For the text-containing cell, return its midpoint in [X, Y] coordinate format. 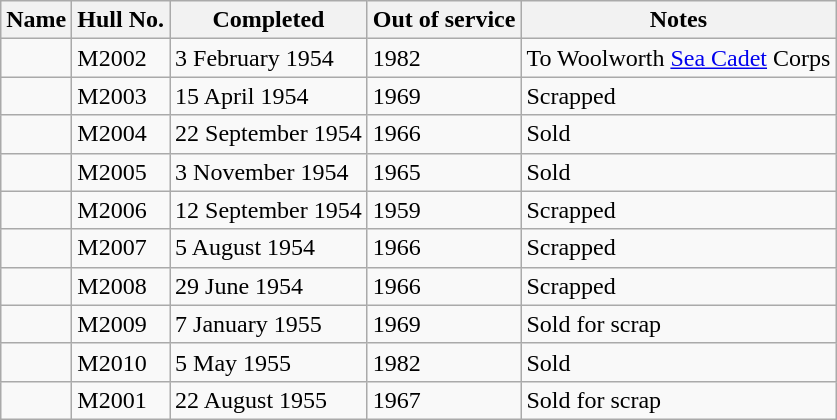
Completed [269, 20]
5 May 1955 [269, 362]
Notes [678, 20]
M2001 [121, 400]
Name [36, 20]
M2004 [121, 134]
M2002 [121, 58]
22 August 1955 [269, 400]
7 January 1955 [269, 324]
Out of service [444, 20]
M2005 [121, 172]
M2009 [121, 324]
M2010 [121, 362]
1959 [444, 210]
To Woolworth Sea Cadet Corps [678, 58]
15 April 1954 [269, 96]
M2006 [121, 210]
M2003 [121, 96]
1965 [444, 172]
3 November 1954 [269, 172]
Hull No. [121, 20]
1967 [444, 400]
M2008 [121, 286]
3 February 1954 [269, 58]
M2007 [121, 248]
5 August 1954 [269, 248]
29 June 1954 [269, 286]
12 September 1954 [269, 210]
22 September 1954 [269, 134]
